Search for the cell housing the specified text and yield its [x, y] center coordinate. 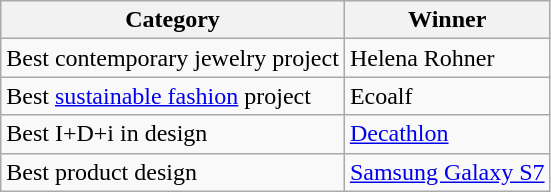
Samsung Galaxy S7 [447, 172]
Ecoalf [447, 96]
Best contemporary jewelry project [173, 58]
Best product design [173, 172]
Best sustainable fashion project [173, 96]
Helena Rohner [447, 58]
Category [173, 20]
Winner [447, 20]
Decathlon [447, 134]
Best I+D+i in design [173, 134]
